Identify which cell holds the provided text, then report its (x, y) central coordinate. 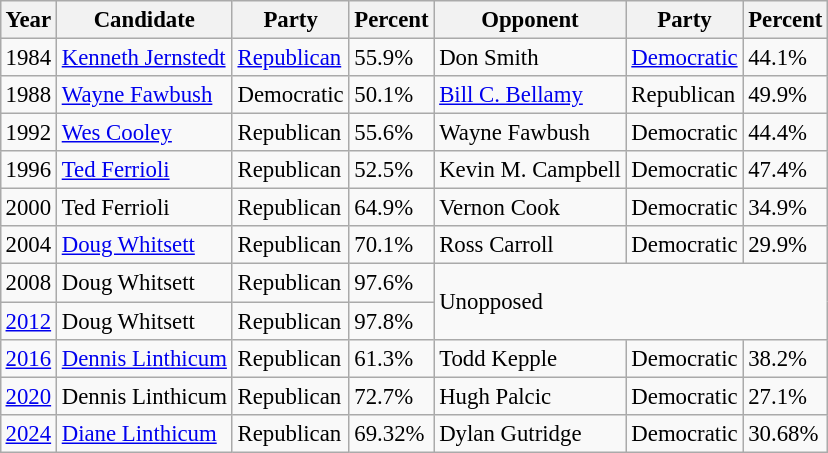
2020 (28, 396)
Vernon Cook (530, 208)
2016 (28, 358)
Kevin M. Campbell (530, 170)
97.8% (392, 321)
29.9% (786, 245)
Don Smith (530, 57)
2004 (28, 245)
Candidate (144, 20)
52.5% (392, 170)
70.1% (392, 245)
2008 (28, 283)
Diane Linthicum (144, 433)
Bill C. Bellamy (530, 95)
61.3% (392, 358)
34.9% (786, 208)
64.9% (392, 208)
69.32% (392, 433)
44.4% (786, 133)
2012 (28, 321)
55.6% (392, 133)
55.9% (392, 57)
44.1% (786, 57)
38.2% (786, 358)
1992 (28, 133)
72.7% (392, 396)
1988 (28, 95)
Year (28, 20)
97.6% (392, 283)
Ross Carroll (530, 245)
1984 (28, 57)
2024 (28, 433)
Opponent (530, 20)
Dylan Gutridge (530, 433)
2000 (28, 208)
Hugh Palcic (530, 396)
49.9% (786, 95)
Kenneth Jernstedt (144, 57)
Unopposed (631, 302)
Todd Kepple (530, 358)
30.68% (786, 433)
1996 (28, 170)
Wes Cooley (144, 133)
50.1% (392, 95)
27.1% (786, 396)
47.4% (786, 170)
